Pinpoint the cell where the given text exists, returning its (X, Y) midpoint coordinate. 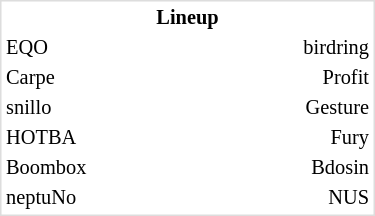
Carpe (64, 78)
HOTBA (64, 138)
snillo (64, 108)
birdring (310, 48)
Gesture (310, 108)
Fury (310, 138)
EQO (64, 48)
Profit (310, 78)
Lineup (188, 18)
NUS (310, 198)
Bdosin (310, 168)
neptuNo (64, 198)
Boombox (64, 168)
